Extract the (X, Y) coordinate from the center of the cell holding the provided text.  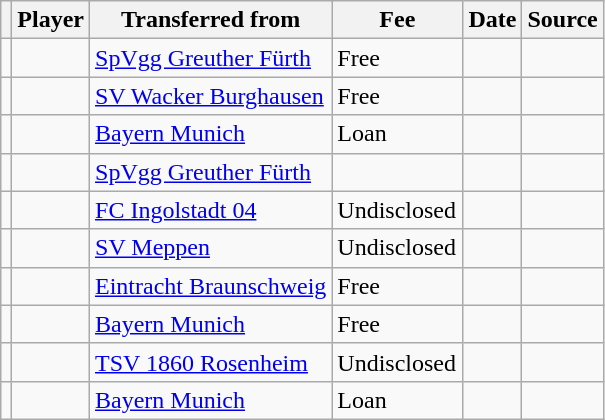
SV Meppen (211, 248)
Transferred from (211, 20)
Player (51, 20)
SV Wacker Burghausen (211, 96)
Fee (398, 20)
TSV 1860 Rosenheim (211, 362)
Eintracht Braunschweig (211, 286)
Date (492, 20)
FC Ingolstadt 04 (211, 210)
Source (562, 20)
